For the text-containing cell, return its midpoint in (x, y) coordinate format. 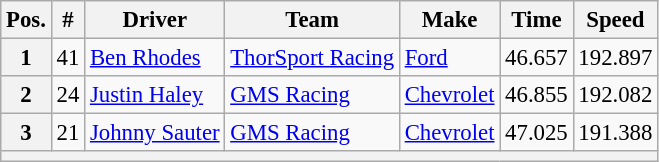
Driver (155, 20)
Johnny Sauter (155, 133)
# (68, 20)
ThorSport Racing (312, 58)
Time (536, 20)
Justin Haley (155, 95)
46.657 (536, 58)
21 (68, 133)
Speed (616, 20)
Team (312, 20)
1 (26, 58)
192.082 (616, 95)
3 (26, 133)
192.897 (616, 58)
41 (68, 58)
Pos. (26, 20)
191.388 (616, 133)
Ben Rhodes (155, 58)
2 (26, 95)
Make (449, 20)
Ford (449, 58)
24 (68, 95)
46.855 (536, 95)
47.025 (536, 133)
